Locate the cell with the specified text and output its [X, Y] center coordinate. 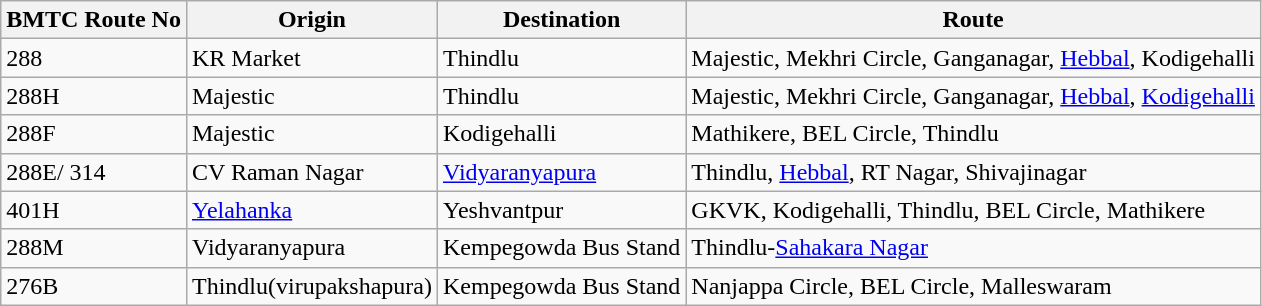
Thindlu-Sahakara Nagar [974, 248]
Mathikere, BEL Circle, Thindlu [974, 134]
BMTC Route No [94, 20]
288H [94, 96]
Nanjappa Circle, BEL Circle, Malleswaram [974, 286]
288E/ 314 [94, 172]
Origin [312, 20]
276B [94, 286]
Route [974, 20]
288M [94, 248]
Destination [561, 20]
Kodigehalli [561, 134]
Thindlu(virupakshapura) [312, 286]
Yeshvantpur [561, 210]
KR Market [312, 58]
CV Raman Nagar [312, 172]
288 [94, 58]
401H [94, 210]
Thindlu, Hebbal, RT Nagar, Shivajinagar [974, 172]
288F [94, 134]
GKVK, Kodigehalli, Thindlu, BEL Circle, Mathikere [974, 210]
Yelahanka [312, 210]
